Detect which cell encompasses the target text, then output its (x, y) center coordinate. 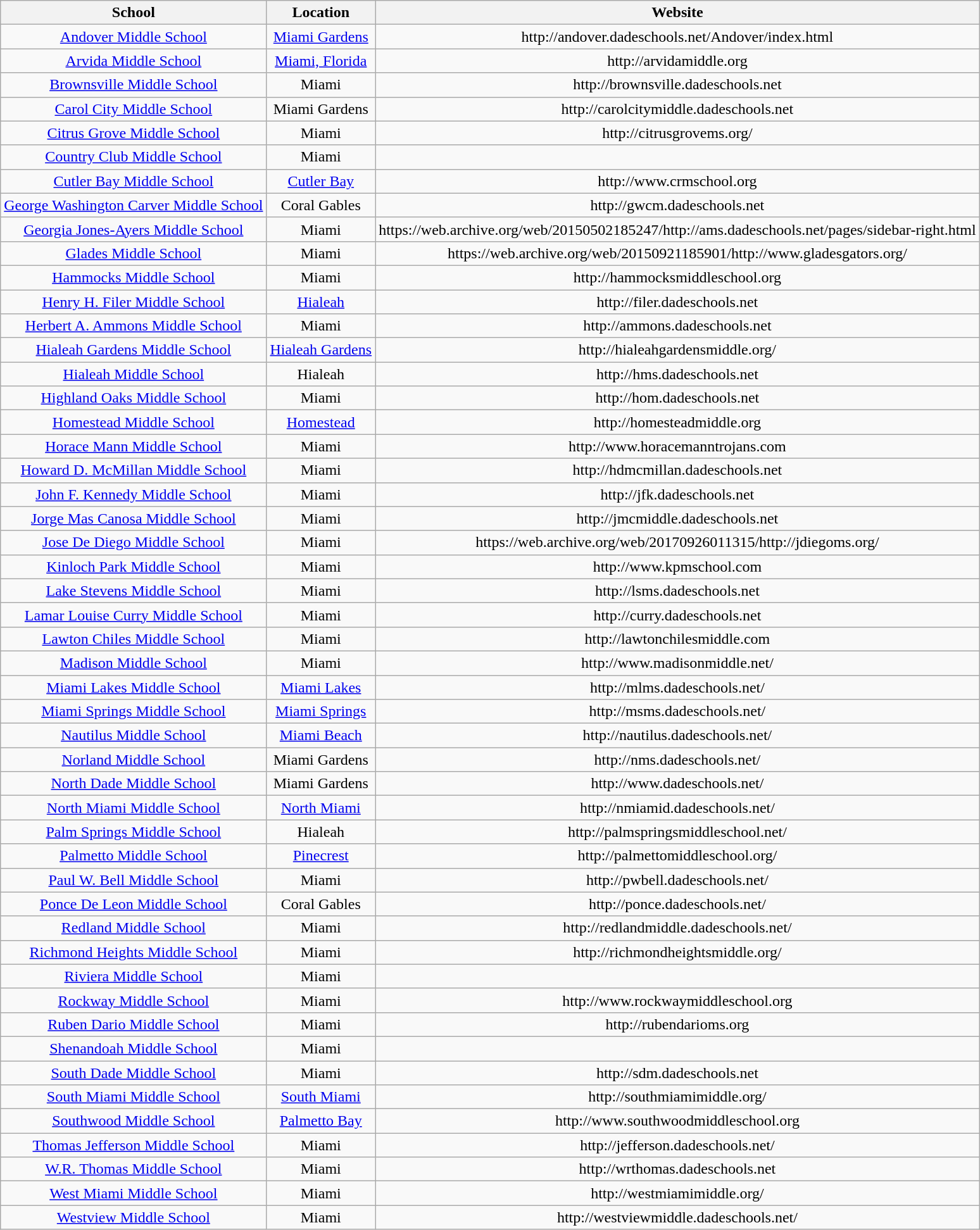
http://hialeahgardensmiddle.org/ (677, 350)
North Dade Middle School (134, 784)
Richmond Heights Middle School (134, 952)
Miami Springs Middle School (134, 712)
Riviera Middle School (134, 976)
Lawton Chiles Middle School (134, 639)
George Washington Carver Middle School (134, 205)
Herbert A. Ammons Middle School (134, 326)
http://ammons.dadeschools.net (677, 326)
http://hom.dadeschools.net (677, 398)
Henry H. Filer Middle School (134, 302)
https://web.archive.org/web/20170926011315/http://jdiegoms.org/ (677, 543)
Miami, Florida (321, 61)
https://web.archive.org/web/20150921185901/http://www.gladesgators.org/ (677, 253)
http://www.horacemanntrojans.com (677, 446)
http://carolcitymiddle.dadeschools.net (677, 109)
http://pwbell.dadeschools.net/ (677, 880)
Arvida Middle School (134, 61)
http://hammocksmiddleschool.org (677, 277)
http://mlms.dadeschools.net/ (677, 687)
John F. Kennedy Middle School (134, 494)
Hialeah Gardens Middle School (134, 350)
North Miami (321, 808)
Andover Middle School (134, 37)
http://www.crmschool.org (677, 181)
Brownsville Middle School (134, 85)
http://hms.dadeschools.net (677, 374)
http://richmondheightsmiddle.org/ (677, 952)
http://www.rockwaymiddleschool.org (677, 1000)
West Miami Middle School (134, 1193)
http://hdmcmillan.dadeschools.net (677, 470)
http://westmiamimiddle.org/ (677, 1193)
School (134, 13)
W.R. Thomas Middle School (134, 1169)
Palmetto Middle School (134, 856)
http://brownsville.dadeschools.net (677, 85)
http://wrthomas.dadeschools.net (677, 1169)
http://westviewmiddle.dadeschools.net/ (677, 1217)
http://palmspringsmiddleschool.net/ (677, 832)
http://jfk.dadeschools.net (677, 494)
Citrus Grove Middle School (134, 133)
http://palmettomiddleschool.org/ (677, 856)
http://nautilus.dadeschools.net/ (677, 736)
Jorge Mas Canosa Middle School (134, 518)
Jose De Diego Middle School (134, 543)
Lake Stevens Middle School (134, 591)
Westview Middle School (134, 1217)
Website (677, 13)
http://lsms.dadeschools.net (677, 591)
http://andover.dadeschools.net/Andover/index.html (677, 37)
http://www.southwoodmiddleschool.org (677, 1121)
Kinloch Park Middle School (134, 567)
http://jmcmiddle.dadeschools.net (677, 518)
Ponce De Leon Middle School (134, 904)
http://ponce.dadeschools.net/ (677, 904)
http://filer.dadeschools.net (677, 302)
Paul W. Bell Middle School (134, 880)
http://www.madisonmiddle.net/ (677, 663)
Glades Middle School (134, 253)
South Miami (321, 1097)
http://homesteadmiddle.org (677, 422)
Palm Springs Middle School (134, 832)
http://www.kpmschool.com (677, 567)
Lamar Louise Curry Middle School (134, 615)
Madison Middle School (134, 663)
Miami Lakes (321, 687)
Redland Middle School (134, 928)
Carol City Middle School (134, 109)
http://curry.dadeschools.net (677, 615)
Georgia Jones-Ayers Middle School (134, 229)
http://redlandmiddle.dadeschools.net/ (677, 928)
Rockway Middle School (134, 1000)
Nautilus Middle School (134, 736)
Palmetto Bay (321, 1121)
Country Club Middle School (134, 157)
Norland Middle School (134, 760)
Hialeah Middle School (134, 374)
http://msms.dadeschools.net/ (677, 712)
http://southmiamimiddle.org/ (677, 1097)
Shenandoah Middle School (134, 1048)
https://web.archive.org/web/20150502185247/http://ams.dadeschools.net/pages/sidebar-right.html (677, 229)
http://nmiamid.dadeschools.net/ (677, 808)
http://gwcm.dadeschools.net (677, 205)
Cutler Bay Middle School (134, 181)
http://www.dadeschools.net/ (677, 784)
Homestead (321, 422)
Southwood Middle School (134, 1121)
Pinecrest (321, 856)
Hialeah Gardens (321, 350)
Miami Lakes Middle School (134, 687)
Ruben Dario Middle School (134, 1024)
Horace Mann Middle School (134, 446)
Cutler Bay (321, 181)
South Dade Middle School (134, 1073)
http://nms.dadeschools.net/ (677, 760)
Homestead Middle School (134, 422)
http://rubendarioms.org (677, 1024)
Hammocks Middle School (134, 277)
http://jefferson.dadeschools.net/ (677, 1145)
Location (321, 13)
http://citrusgrovems.org/ (677, 133)
Thomas Jefferson Middle School (134, 1145)
http://sdm.dadeschools.net (677, 1073)
http://lawtonchilesmiddle.com (677, 639)
Miami Beach (321, 736)
Howard D. McMillan Middle School (134, 470)
South Miami Middle School (134, 1097)
Highland Oaks Middle School (134, 398)
North Miami Middle School (134, 808)
Miami Springs (321, 712)
http://arvidamiddle.org (677, 61)
